Determine the (X, Y) coordinate at the center of the cell enclosing the given text.  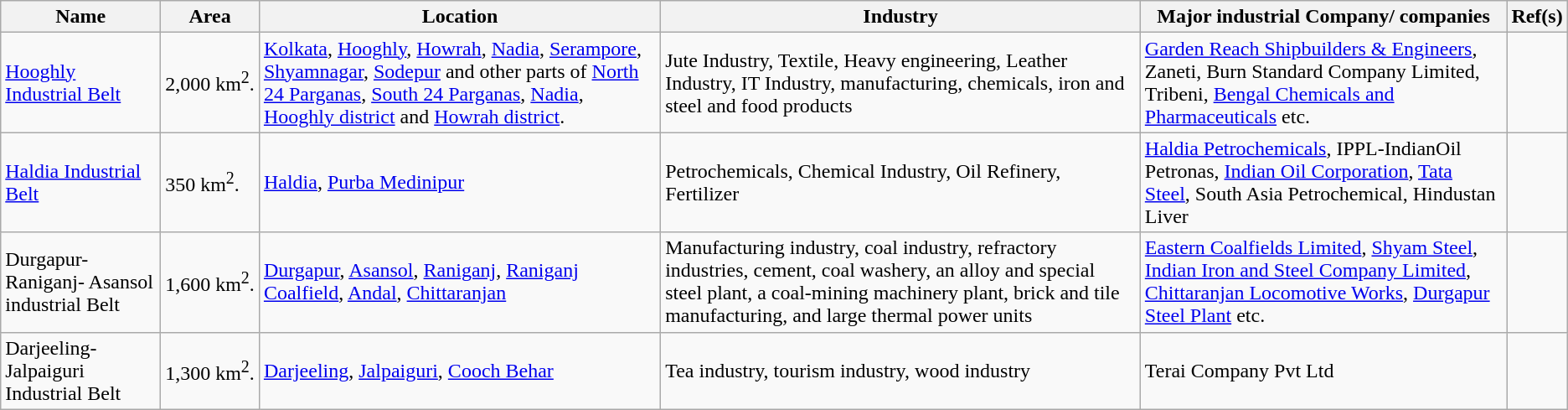
Durgapur- Raniganj- Asansol industrial Belt (80, 282)
Garden Reach Shipbuilders & Engineers, Zaneti, Burn Standard Company Limited, Tribeni, Bengal Chemicals and Pharmaceuticals etc. (1323, 82)
Tea industry, tourism industry, wood industry (901, 371)
350 km2. (210, 183)
Terai Company Pvt Ltd (1323, 371)
1,600 km2. (210, 282)
Haldia Petrochemicals, IPPL-IndianOil Petronas, Indian Oil Corporation, Tata Steel, South Asia Petrochemical, Hindustan Liver (1323, 183)
Area (210, 17)
1,300 km2. (210, 371)
Darjeeling-Jalpaiguri Industrial Belt (80, 371)
Location (459, 17)
2,000 km2. (210, 82)
Jute Industry, Textile, Heavy engineering, Leather Industry, IT Industry, manufacturing, chemicals, iron and steel and food products (901, 82)
Eastern Coalfields Limited, Shyam Steel, Indian Iron and Steel Company Limited, Chittaranjan Locomotive Works, Durgapur Steel Plant etc. (1323, 282)
Industry (901, 17)
Petrochemicals, Chemical Industry, Oil Refinery, Fertilizer (901, 183)
Darjeeling, Jalpaiguri, Cooch Behar (459, 371)
Ref(s) (1537, 17)
Major industrial Company/ companies (1323, 17)
Hooghly Industrial Belt (80, 82)
Haldia, Purba Medinipur (459, 183)
Haldia Industrial Belt (80, 183)
Durgapur, Asansol, Raniganj, Raniganj Coalfield, Andal, Chittaranjan (459, 282)
Name (80, 17)
